For the text-containing cell, return its midpoint in (X, Y) coordinate format. 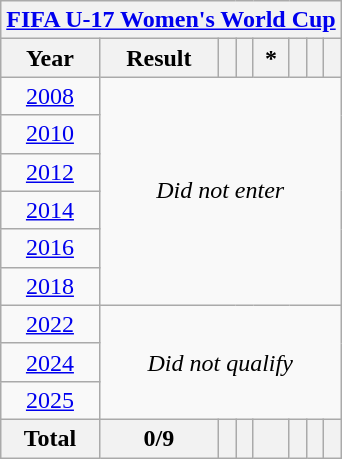
2024 (50, 362)
Year (50, 58)
Did not qualify (220, 362)
2012 (50, 172)
2008 (50, 96)
Result (158, 58)
2025 (50, 400)
Total (50, 438)
2018 (50, 286)
Did not enter (220, 191)
2016 (50, 248)
2014 (50, 210)
2022 (50, 324)
FIFA U-17 Women's World Cup (171, 20)
2010 (50, 134)
* (271, 58)
0/9 (158, 438)
